Capture the cell that displays the provided text and extract its [x, y] central coordinate. 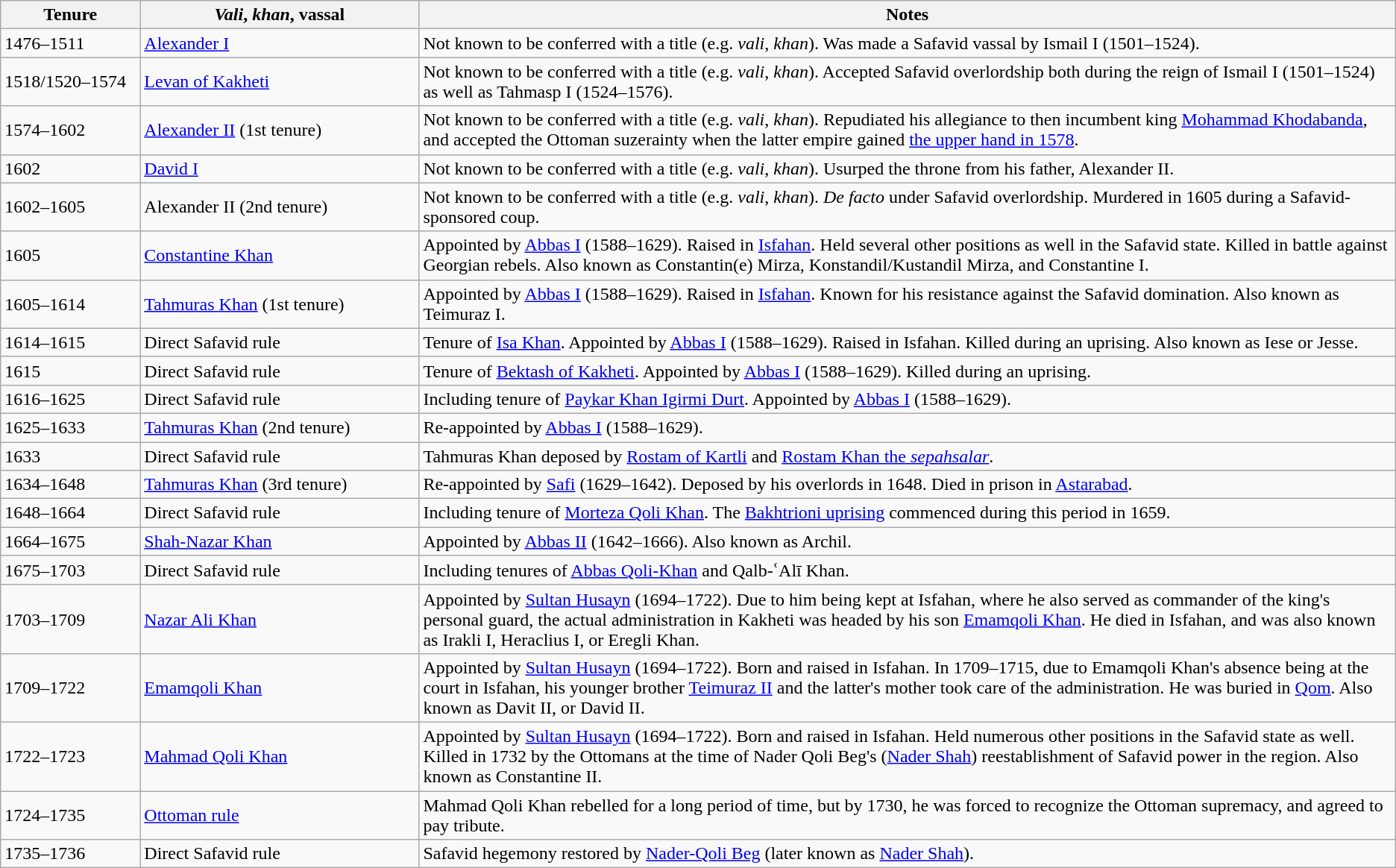
Including tenure of Morteza Qoli Khan. The Bakhtrioni uprising commenced during this period in 1659. [907, 513]
Re-appointed by Abbas I (1588–1629). [907, 427]
1605 [70, 255]
1574–1602 [70, 130]
1616–1625 [70, 399]
Alexander I [280, 43]
1664–1675 [70, 541]
1602 [70, 169]
Tahmuras Khan deposed by Rostam of Kartli and Rostam Khan the sepahsalar. [907, 456]
Constantine Khan [280, 255]
Alexander II (2nd tenure) [280, 207]
Tahmuras Khan (2nd tenure) [280, 427]
Mahmad Qoli Khan [280, 756]
Shah-Nazar Khan [280, 541]
1709–1722 [70, 688]
Ottoman rule [280, 814]
1703–1709 [70, 619]
Tenure of Isa Khan. Appointed by Abbas I (1588–1629). Raised in Isfahan. Killed during an uprising. Also known as Iese or Jesse. [907, 342]
Mahmad Qoli Khan rebelled for a long period of time, but by 1730, he was forced to recognize the Ottoman supremacy, and agreed to pay tribute. [907, 814]
1602–1605 [70, 207]
1615 [70, 371]
1614–1615 [70, 342]
Tenure [70, 15]
Appointed by Abbas I (1588–1629). Raised in Isfahan. Known for his resistance against the Safavid domination. Also known as Teimuraz I. [907, 304]
1633 [70, 456]
Tenure of Bektash of Kakheti. Appointed by Abbas I (1588–1629). Killed during an uprising. [907, 371]
Notes [907, 15]
Not known to be conferred with a title (e.g. vali, khan). Was made a Safavid vassal by Ismail I (1501–1524). [907, 43]
Safavid hegemony restored by Nader-Qoli Beg (later known as Nader Shah). [907, 854]
1722–1723 [70, 756]
1476–1511 [70, 43]
1735–1736 [70, 854]
Emamqoli Khan [280, 688]
Levan of Kakheti [280, 82]
1634–1648 [70, 485]
Re-appointed by Safi (1629–1642). Deposed by his overlords in 1648. Died in prison in Astarabad. [907, 485]
Nazar Ali Khan [280, 619]
1518/1520–1574 [70, 82]
Tahmuras Khan (1st tenure) [280, 304]
Vali, khan, vassal [280, 15]
1724–1735 [70, 814]
1625–1633 [70, 427]
1605–1614 [70, 304]
Tahmuras Khan (3rd tenure) [280, 485]
Including tenure of Paykar Khan Igirmi Durt. Appointed by Abbas I (1588–1629). [907, 399]
Not known to be conferred with a title (e.g. vali, khan). De facto under Safavid overlordship. Murdered in 1605 during a Safavid-sponsored coup. [907, 207]
Not known to be conferred with a title (e.g. vali, khan). Usurped the throne from his father, Alexander II. [907, 169]
Appointed by Abbas II (1642–1666). Also known as Archil. [907, 541]
Including tenures of Abbas Qoli-Khan and Qalb-ʿAlī Khan. [907, 570]
David I [280, 169]
1648–1664 [70, 513]
1675–1703 [70, 570]
Alexander II (1st tenure) [280, 130]
